Return the [x, y] coordinate for the center point of the cell that contains the specified text.  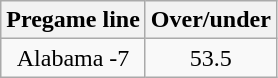
Alabama -7 [74, 58]
Over/under [210, 20]
53.5 [210, 58]
Pregame line [74, 20]
